Identify which cell holds the provided text, then report its [x, y] central coordinate. 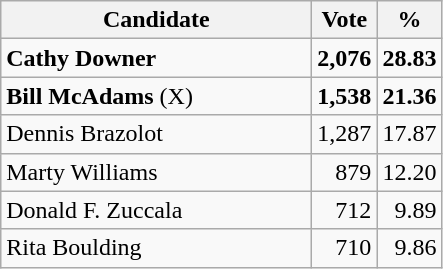
Vote [344, 20]
1,538 [344, 96]
712 [344, 210]
Donald F. Zuccala [156, 210]
710 [344, 248]
2,076 [344, 58]
Marty Williams [156, 172]
21.36 [410, 96]
Dennis Brazolot [156, 134]
Candidate [156, 20]
28.83 [410, 58]
12.20 [410, 172]
Cathy Downer [156, 58]
9.89 [410, 210]
Rita Boulding [156, 248]
Bill McAdams (X) [156, 96]
17.87 [410, 134]
879 [344, 172]
1,287 [344, 134]
% [410, 20]
9.86 [410, 248]
